Search for the cell housing the specified text and yield its [X, Y] center coordinate. 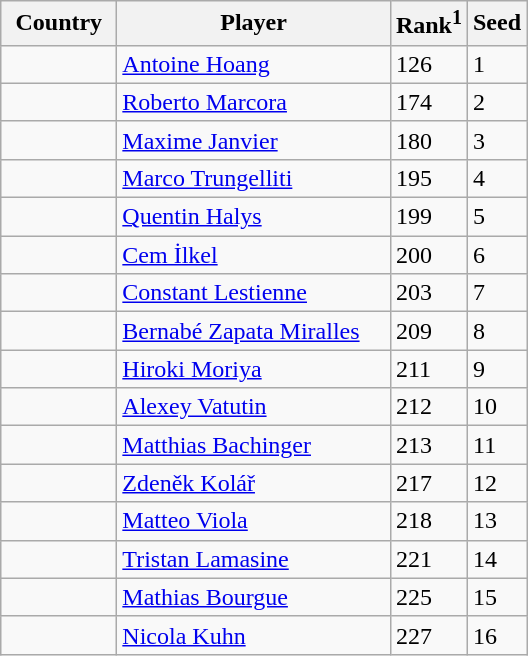
Constant Lestienne [254, 293]
221 [428, 559]
Antoine Hoang [254, 64]
Bernabé Zapata Miralles [254, 331]
Marco Trungelliti [254, 178]
199 [428, 217]
12 [496, 483]
Zdeněk Kolář [254, 483]
174 [428, 102]
Country [59, 24]
11 [496, 445]
Rank1 [428, 24]
Matthias Bachinger [254, 445]
Alexey Vatutin [254, 407]
180 [428, 140]
211 [428, 369]
3 [496, 140]
16 [496, 635]
Nicola Kuhn [254, 635]
5 [496, 217]
203 [428, 293]
Hiroki Moriya [254, 369]
14 [496, 559]
10 [496, 407]
Matteo Viola [254, 521]
6 [496, 255]
Tristan Lamasine [254, 559]
1 [496, 64]
212 [428, 407]
15 [496, 597]
7 [496, 293]
Seed [496, 24]
195 [428, 178]
2 [496, 102]
4 [496, 178]
13 [496, 521]
209 [428, 331]
Quentin Halys [254, 217]
213 [428, 445]
Maxime Janvier [254, 140]
Mathias Bourgue [254, 597]
218 [428, 521]
126 [428, 64]
Player [254, 24]
9 [496, 369]
8 [496, 331]
Roberto Marcora [254, 102]
217 [428, 483]
200 [428, 255]
227 [428, 635]
Cem İlkel [254, 255]
225 [428, 597]
